From the cell containing the given text, extract its center point as (x, y) coordinate. 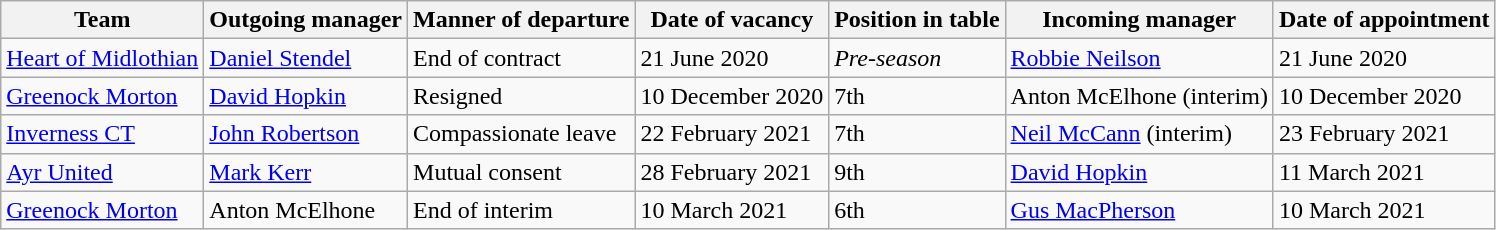
Compassionate leave (522, 134)
11 March 2021 (1384, 172)
Gus MacPherson (1139, 210)
John Robertson (306, 134)
Date of vacancy (732, 20)
Position in table (917, 20)
End of contract (522, 58)
Ayr United (102, 172)
23 February 2021 (1384, 134)
Mark Kerr (306, 172)
Anton McElhone (interim) (1139, 96)
Pre-season (917, 58)
22 February 2021 (732, 134)
Mutual consent (522, 172)
6th (917, 210)
Anton McElhone (306, 210)
Inverness CT (102, 134)
Team (102, 20)
Resigned (522, 96)
9th (917, 172)
28 February 2021 (732, 172)
Daniel Stendel (306, 58)
End of interim (522, 210)
Robbie Neilson (1139, 58)
Date of appointment (1384, 20)
Manner of departure (522, 20)
Heart of Midlothian (102, 58)
Incoming manager (1139, 20)
Outgoing manager (306, 20)
Neil McCann (interim) (1139, 134)
